Locate the cell with the specified text and output its [x, y] center coordinate. 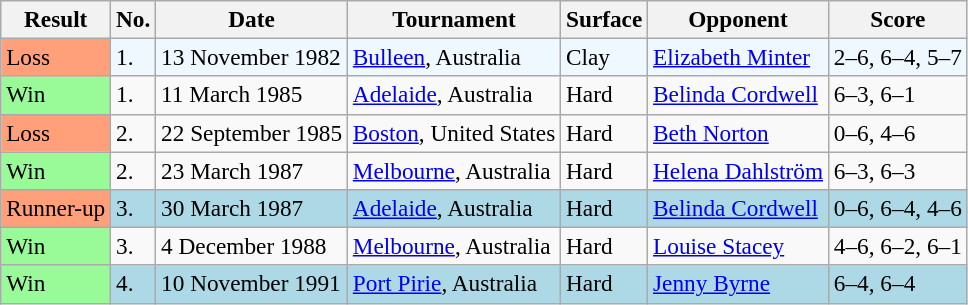
Runner-up [56, 208]
No. [134, 19]
Date [252, 19]
6–3, 6–3 [898, 170]
Result [56, 19]
23 March 1987 [252, 170]
Surface [604, 19]
0–6, 6–4, 4–6 [898, 208]
Boston, United States [454, 133]
Elizabeth Minter [738, 57]
0–6, 4–6 [898, 133]
30 March 1987 [252, 208]
Score [898, 19]
11 March 1985 [252, 95]
2–6, 6–4, 5–7 [898, 57]
Jenny Byrne [738, 284]
4. [134, 284]
Louise Stacey [738, 246]
4 December 1988 [252, 246]
Opponent [738, 19]
10 November 1991 [252, 284]
4–6, 6–2, 6–1 [898, 246]
Beth Norton [738, 133]
Port Pirie, Australia [454, 284]
22 September 1985 [252, 133]
6–3, 6–1 [898, 95]
6–4, 6–4 [898, 284]
13 November 1982 [252, 57]
Helena Dahlström [738, 170]
Bulleen, Australia [454, 57]
Tournament [454, 19]
Clay [604, 57]
